Output the (x, y) coordinate of the center of the cell containing the given text.  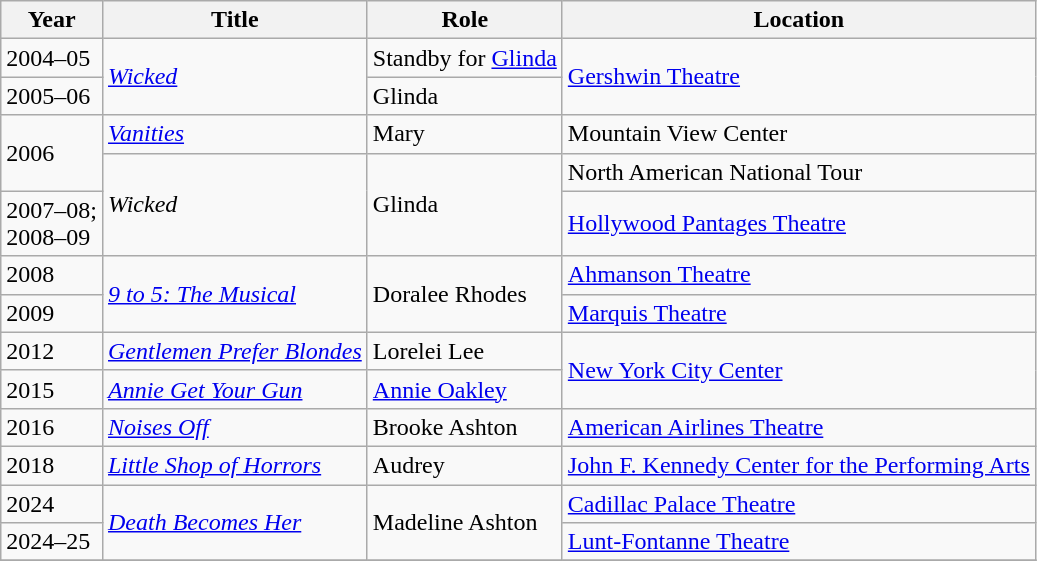
Doralee Rhodes (464, 294)
Gentlemen Prefer Blondes (234, 351)
2024 (52, 503)
Ahmanson Theatre (798, 275)
Noises Off (234, 427)
2024–25 (52, 542)
New York City Center (798, 370)
2012 (52, 351)
North American National Tour (798, 172)
2008 (52, 275)
Lorelei Lee (464, 351)
2007–08;2008–09 (52, 224)
2004–05 (52, 58)
Standby for Glinda (464, 58)
Annie Get Your Gun (234, 389)
Gershwin Theatre (798, 77)
Lunt-Fontanne Theatre (798, 542)
2015 (52, 389)
Mountain View Center (798, 134)
2005–06 (52, 96)
Audrey (464, 465)
Death Becomes Her (234, 522)
Annie Oakley (464, 389)
Brooke Ashton (464, 427)
Hollywood Pantages Theatre (798, 224)
Little Shop of Horrors (234, 465)
2009 (52, 313)
Marquis Theatre (798, 313)
Role (464, 20)
American Airlines Theatre (798, 427)
Cadillac Palace Theatre (798, 503)
Year (52, 20)
Mary (464, 134)
9 to 5: The Musical (234, 294)
2006 (52, 153)
Title (234, 20)
Vanities (234, 134)
Madeline Ashton (464, 522)
John F. Kennedy Center for the Performing Arts (798, 465)
2018 (52, 465)
2016 (52, 427)
Location (798, 20)
